Search for the cell housing the specified text and yield its [x, y] center coordinate. 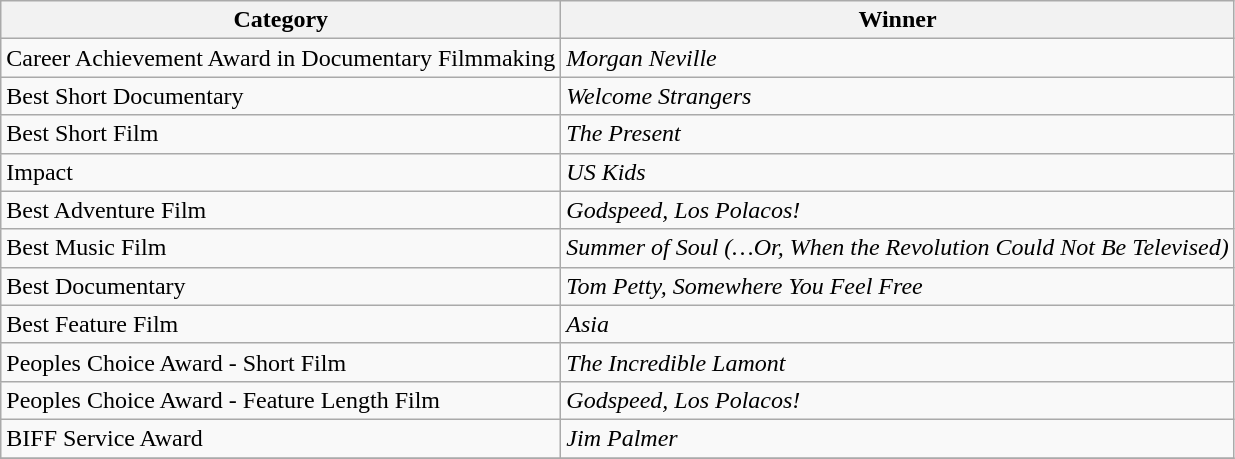
Tom Petty, Somewhere You Feel Free [898, 286]
Winner [898, 20]
BIFF Service Award [281, 438]
Best Music Film [281, 248]
The Incredible Lamont [898, 362]
Peoples Choice Award - Feature Length Film [281, 400]
Impact [281, 172]
Jim Palmer [898, 438]
Career Achievement Award in Documentary Filmmaking [281, 58]
Best Adventure Film [281, 210]
Summer of Soul (…Or, When the Revolution Could Not Be Televised) [898, 248]
Category [281, 20]
Best Documentary [281, 286]
Best Feature Film [281, 324]
Welcome Strangers [898, 96]
US Kids [898, 172]
Best Short Documentary [281, 96]
Morgan Neville [898, 58]
Peoples Choice Award - Short Film [281, 362]
The Present [898, 134]
Asia [898, 324]
Best Short Film [281, 134]
